Return the (X, Y) coordinate for the center point of the cell that contains the specified text.  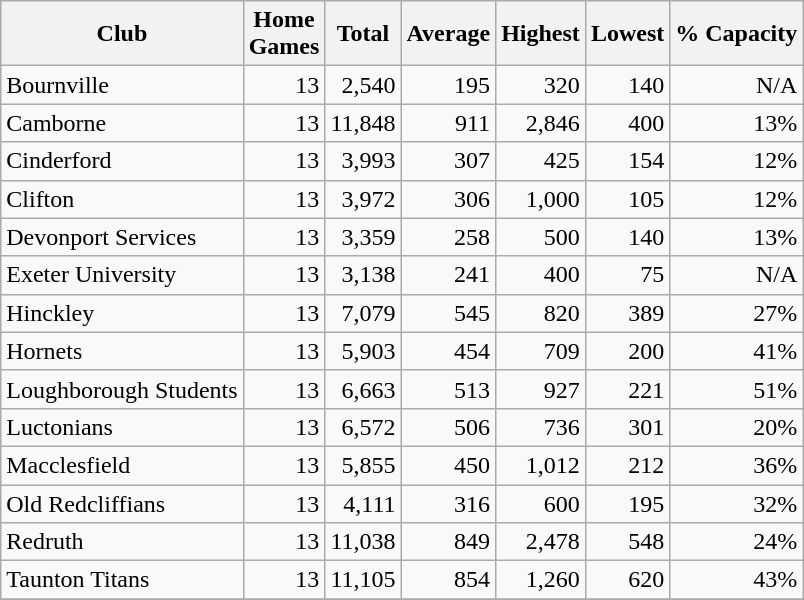
820 (541, 313)
32% (736, 503)
Redruth (122, 542)
Loughborough Students (122, 389)
Clifton (122, 199)
75 (627, 275)
2,540 (363, 85)
307 (448, 161)
Camborne (122, 123)
4,111 (363, 503)
Luctonians (122, 427)
7,079 (363, 313)
6,572 (363, 427)
% Capacity (736, 34)
HomeGames (284, 34)
6,663 (363, 389)
105 (627, 199)
154 (627, 161)
24% (736, 542)
Taunton Titans (122, 580)
3,972 (363, 199)
316 (448, 503)
854 (448, 580)
849 (448, 542)
Average (448, 34)
241 (448, 275)
3,138 (363, 275)
41% (736, 351)
200 (627, 351)
5,903 (363, 351)
36% (736, 465)
Cinderford (122, 161)
911 (448, 123)
2,846 (541, 123)
545 (448, 313)
Exeter University (122, 275)
1,000 (541, 199)
258 (448, 237)
51% (736, 389)
Club (122, 34)
301 (627, 427)
11,038 (363, 542)
20% (736, 427)
Hinckley (122, 313)
11,848 (363, 123)
Highest (541, 34)
212 (627, 465)
Total (363, 34)
306 (448, 199)
548 (627, 542)
5,855 (363, 465)
Macclesfield (122, 465)
Devonport Services (122, 237)
736 (541, 427)
1,260 (541, 580)
454 (448, 351)
600 (541, 503)
11,105 (363, 580)
3,359 (363, 237)
Hornets (122, 351)
620 (627, 580)
Lowest (627, 34)
1,012 (541, 465)
927 (541, 389)
450 (448, 465)
513 (448, 389)
221 (627, 389)
3,993 (363, 161)
709 (541, 351)
Bournville (122, 85)
425 (541, 161)
27% (736, 313)
500 (541, 237)
2,478 (541, 542)
506 (448, 427)
Old Redcliffians (122, 503)
43% (736, 580)
389 (627, 313)
320 (541, 85)
